Capture the cell that displays the provided text and extract its [X, Y] central coordinate. 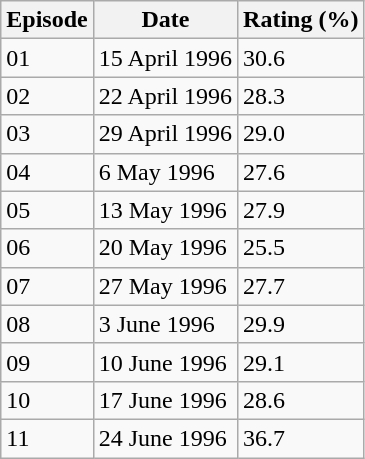
Episode [47, 20]
01 [47, 58]
11 [47, 438]
Rating (%) [301, 20]
15 April 1996 [165, 58]
27 May 1996 [165, 286]
28.3 [301, 96]
3 June 1996 [165, 324]
27.6 [301, 172]
30.6 [301, 58]
29 April 1996 [165, 134]
03 [47, 134]
10 June 1996 [165, 362]
02 [47, 96]
20 May 1996 [165, 248]
22 April 1996 [165, 96]
24 June 1996 [165, 438]
29.0 [301, 134]
Date [165, 20]
06 [47, 248]
13 May 1996 [165, 210]
27.7 [301, 286]
29.1 [301, 362]
09 [47, 362]
07 [47, 286]
28.6 [301, 400]
36.7 [301, 438]
29.9 [301, 324]
04 [47, 172]
6 May 1996 [165, 172]
08 [47, 324]
25.5 [301, 248]
27.9 [301, 210]
10 [47, 400]
17 June 1996 [165, 400]
05 [47, 210]
